For the text-containing cell, return its midpoint in [X, Y] coordinate format. 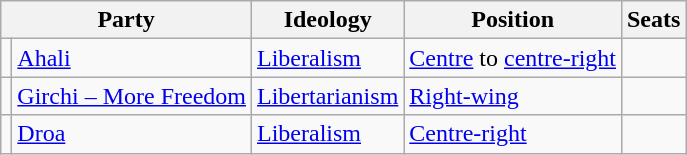
Seats [653, 20]
Right-wing [513, 96]
Girchi – More Freedom [132, 96]
Party [126, 20]
Ideology [327, 20]
Ahali [132, 58]
Centre-right [513, 134]
Libertarianism [327, 96]
Position [513, 20]
Centre to centre-right [513, 58]
Droa [132, 134]
